Capture the cell that displays the provided text and extract its (X, Y) central coordinate. 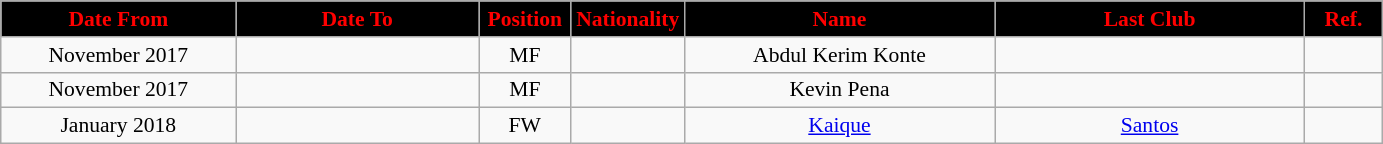
FW (524, 126)
January 2018 (118, 126)
Date To (358, 19)
Santos (1150, 126)
Nationality (628, 19)
Name (839, 19)
Kaique (839, 126)
Position (524, 19)
Abdul Kerim Konte (839, 55)
Last Club (1150, 19)
Date From (118, 19)
Kevin Pena (839, 90)
Ref. (1344, 19)
